From the cell containing the given text, extract its center point as [x, y] coordinate. 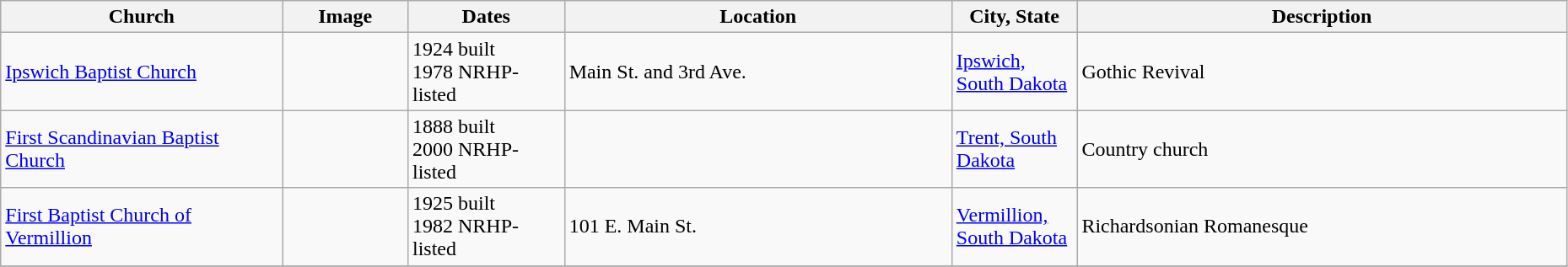
City, State [1014, 17]
First Baptist Church of Vermillion [142, 227]
Main St. and 3rd Ave. [757, 72]
Ipswich, South Dakota [1014, 72]
1924 built1978 NRHP-listed [486, 72]
Vermillion, South Dakota [1014, 227]
Gothic Revival [1322, 72]
Church [142, 17]
Description [1322, 17]
First Scandinavian Baptist Church [142, 149]
1925 built1982 NRHP-listed [486, 227]
Trent, South Dakota [1014, 149]
Richardsonian Romanesque [1322, 227]
Dates [486, 17]
101 E. Main St. [757, 227]
Location [757, 17]
Country church [1322, 149]
Image [346, 17]
1888 built2000 NRHP-listed [486, 149]
Ipswich Baptist Church [142, 72]
